Return the [x, y] coordinate for the center point of the cell that contains the specified text.  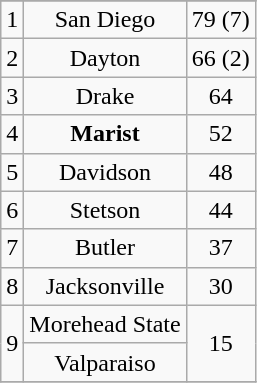
8 [12, 286]
66 (2) [220, 58]
37 [220, 248]
6 [12, 210]
15 [220, 343]
Davidson [105, 172]
3 [12, 96]
Dayton [105, 58]
4 [12, 134]
Morehead State [105, 324]
Jacksonville [105, 286]
San Diego [105, 20]
30 [220, 286]
Marist [105, 134]
79 (7) [220, 20]
Valparaiso [105, 362]
64 [220, 96]
7 [12, 248]
Stetson [105, 210]
48 [220, 172]
Butler [105, 248]
44 [220, 210]
2 [12, 58]
9 [12, 343]
5 [12, 172]
52 [220, 134]
1 [12, 20]
Drake [105, 96]
